Search for the cell housing the specified text and yield its [x, y] center coordinate. 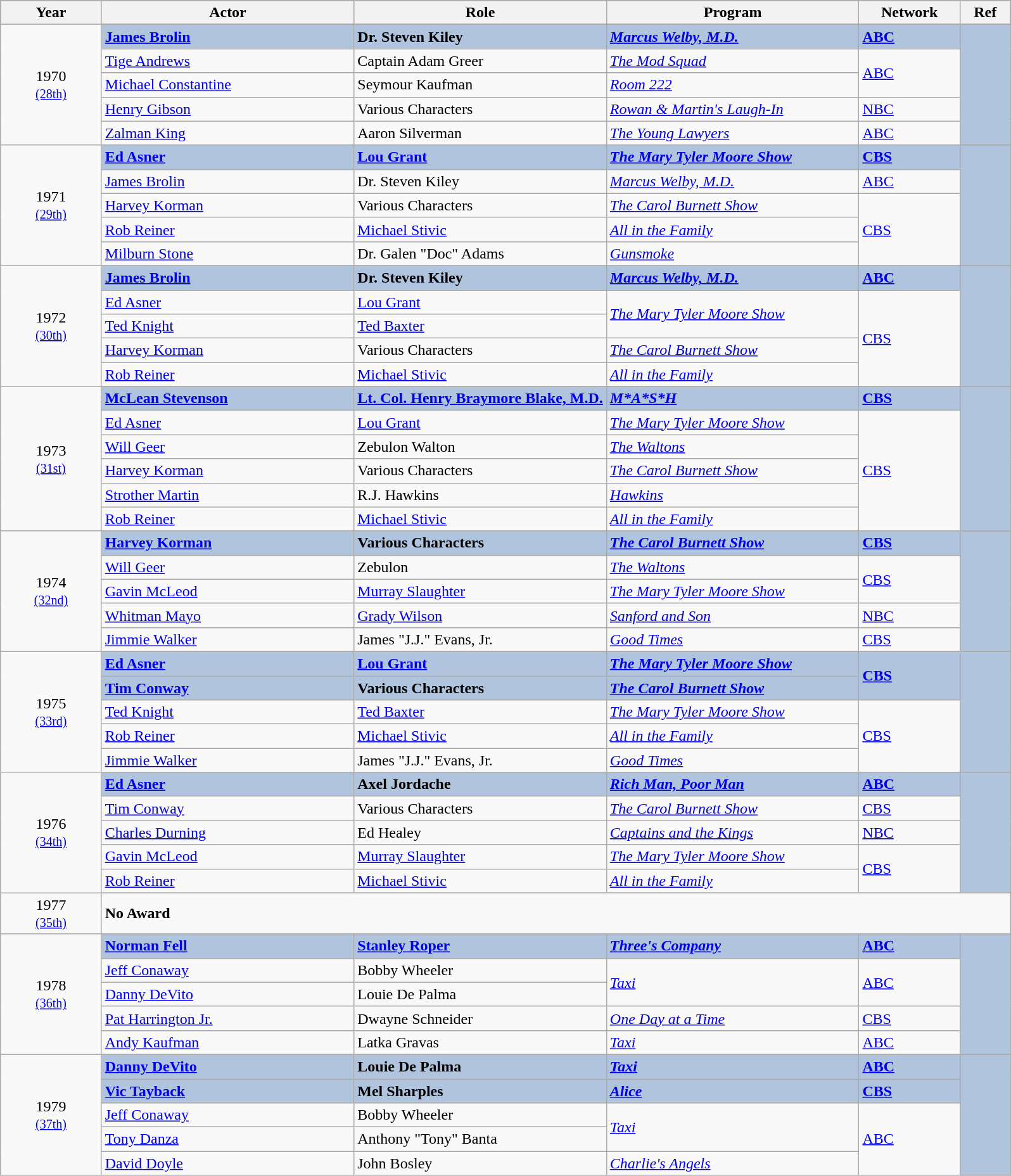
Ref [985, 13]
1974 (32nd) [51, 591]
1979 (37th) [51, 1115]
1970 (28th) [51, 85]
John Bosley [480, 1163]
Stanley Roper [480, 946]
Mel Sharples [480, 1090]
Ed Healey [480, 833]
M*A*S*H [732, 399]
Anthony "Tony" Banta [480, 1139]
The Mod Squad [732, 61]
1977 (35th) [51, 914]
One Day at a Time [732, 1018]
Program [732, 13]
Whitman Mayo [228, 615]
1973 (31st) [51, 459]
The Young Lawyers [732, 133]
Vic Tayback [228, 1090]
Gunsmoke [732, 253]
Alice [732, 1090]
No Award [556, 914]
Role [480, 13]
Pat Harrington Jr. [228, 1018]
Aaron Silverman [480, 133]
Rowan & Martin's Laugh-In [732, 109]
Room 222 [732, 85]
Seymour Kaufman [480, 85]
Dwayne Schneider [480, 1018]
Latka Gravas [480, 1042]
R.J. Hawkins [480, 495]
Grady Wilson [480, 615]
Strother Martin [228, 495]
Henry Gibson [228, 109]
Captains and the Kings [732, 833]
Andy Kaufman [228, 1042]
Axel Jordache [480, 784]
Michael Constantine [228, 85]
Three's Company [732, 946]
McLean Stevenson [228, 399]
Actor [228, 13]
Rich Man, Poor Man [732, 784]
1975 (33rd) [51, 712]
Tige Andrews [228, 61]
David Doyle [228, 1163]
Milburn Stone [228, 253]
Sanford and Son [732, 615]
Network [910, 13]
Year [51, 13]
Captain Adam Greer [480, 61]
Charlie's Angels [732, 1163]
Lt. Col. Henry Braymore Blake, M.D. [480, 399]
1976 (34th) [51, 833]
Zebulon [480, 567]
1971 (29th) [51, 205]
Hawkins [732, 495]
Tony Danza [228, 1139]
Dr. Galen "Doc" Adams [480, 253]
1978 (36th) [51, 994]
Norman Fell [228, 946]
1972 (30th) [51, 326]
Zebulon Walton [480, 447]
Charles Durning [228, 833]
Zalman King [228, 133]
